Detect which cell encompasses the target text, then output its [X, Y] center coordinate. 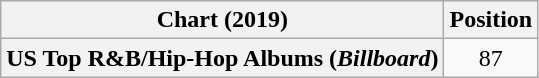
US Top R&B/Hip-Hop Albums (Billboard) [222, 58]
Chart (2019) [222, 20]
87 [491, 58]
Position [491, 20]
